Determine the (X, Y) coordinate at the center of the cell enclosing the given text.  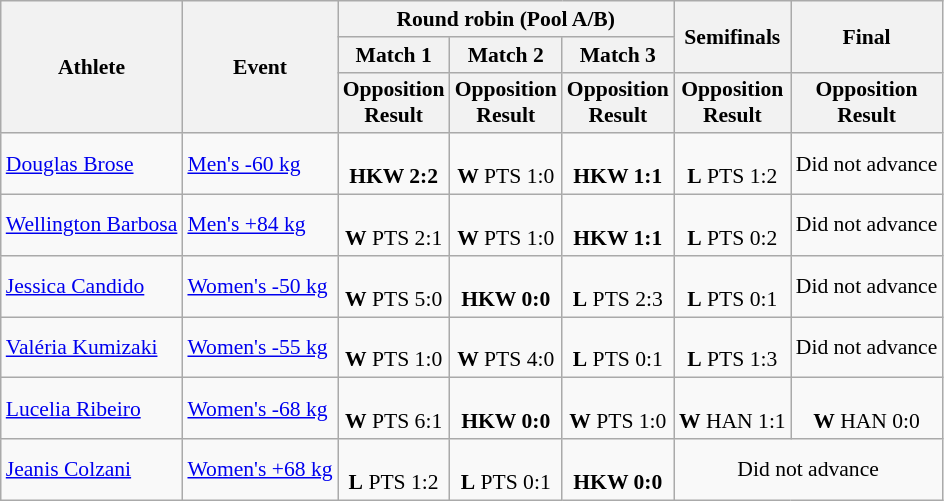
HKW 2:2 (394, 164)
W PTS 6:1 (394, 408)
Athlete (92, 67)
Lucelia Ribeiro (92, 408)
Semifinals (732, 36)
Douglas Brose (92, 164)
L PTS 0:2 (732, 226)
Wellington Barbosa (92, 226)
Jessica Candido (92, 286)
Men's -60 kg (260, 164)
Round robin (Pool A/B) (506, 19)
Final (867, 36)
W PTS 5:0 (394, 286)
L PTS 2:3 (618, 286)
Match 1 (394, 55)
W PTS 4:0 (506, 348)
Match 3 (618, 55)
Women's -50 kg (260, 286)
W PTS 2:1 (394, 226)
Women's -68 kg (260, 408)
L PTS 1:3 (732, 348)
W HAN 1:1 (732, 408)
Women's -55 kg (260, 348)
Event (260, 67)
Men's +84 kg (260, 226)
Match 2 (506, 55)
Women's +68 kg (260, 470)
Valéria Kumizaki (92, 348)
W HAN 0:0 (867, 408)
Jeanis Colzani (92, 470)
